Detect which cell encompasses the target text, then output its (x, y) center coordinate. 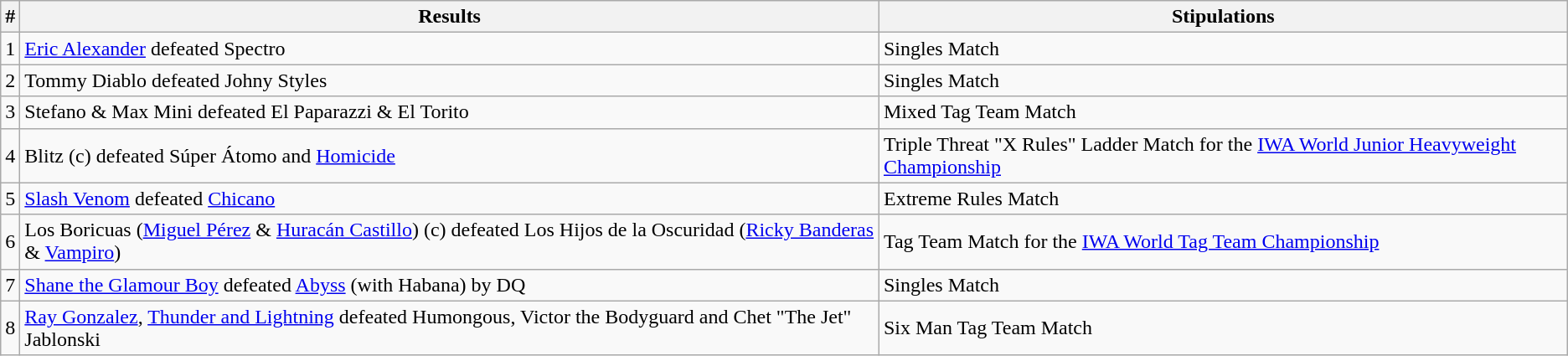
# (10, 17)
5 (10, 199)
1 (10, 49)
4 (10, 156)
Stefano & Max Mini defeated El Paparazzi & El Torito (450, 112)
8 (10, 328)
7 (10, 285)
Results (450, 17)
Slash Venom defeated Chicano (450, 199)
Triple Threat "X Rules" Ladder Match for the IWA World Junior Heavyweight Championship (1223, 156)
Tommy Diablo defeated Johny Styles (450, 80)
2 (10, 80)
Mixed Tag Team Match (1223, 112)
Shane the Glamour Boy defeated Abyss (with Habana) by DQ (450, 285)
Tag Team Match for the IWA World Tag Team Championship (1223, 241)
Los Boricuas (Miguel Pérez & Huracán Castillo) (c) defeated Los Hijos de la Oscuridad (Ricky Banderas & Vampiro) (450, 241)
Ray Gonzalez, Thunder and Lightning defeated Humongous, Victor the Bodyguard and Chet "The Jet" Jablonski (450, 328)
Stipulations (1223, 17)
Extreme Rules Match (1223, 199)
6 (10, 241)
Eric Alexander defeated Spectro (450, 49)
3 (10, 112)
Blitz (c) defeated Súper Átomo and Homicide (450, 156)
Six Man Tag Team Match (1223, 328)
